Search for the cell housing the specified text and yield its [X, Y] center coordinate. 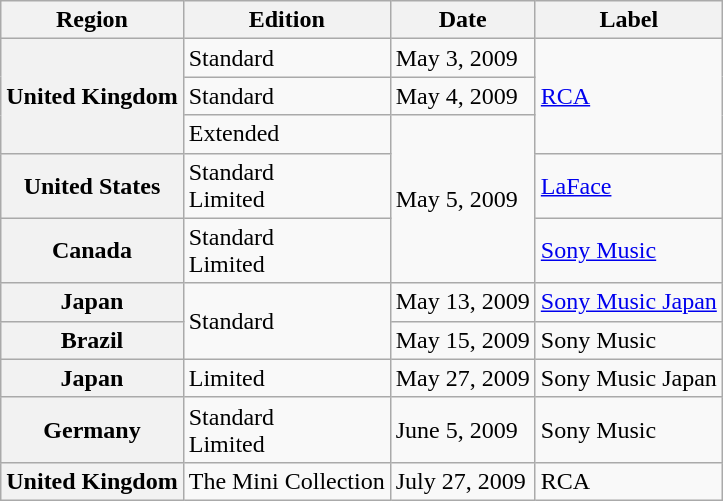
May 5, 2009 [462, 199]
Brazil [92, 340]
Region [92, 20]
July 27, 2009 [462, 481]
LaFace [628, 186]
June 5, 2009 [462, 430]
Germany [92, 430]
Label [628, 20]
Canada [92, 250]
Limited [286, 378]
Date [462, 20]
Extended [286, 134]
May 15, 2009 [462, 340]
May 27, 2009 [462, 378]
May 4, 2009 [462, 96]
United States [92, 186]
May 3, 2009 [462, 58]
The Mini Collection [286, 481]
Edition [286, 20]
May 13, 2009 [462, 302]
